Detect which cell encompasses the target text, then output its [x, y] center coordinate. 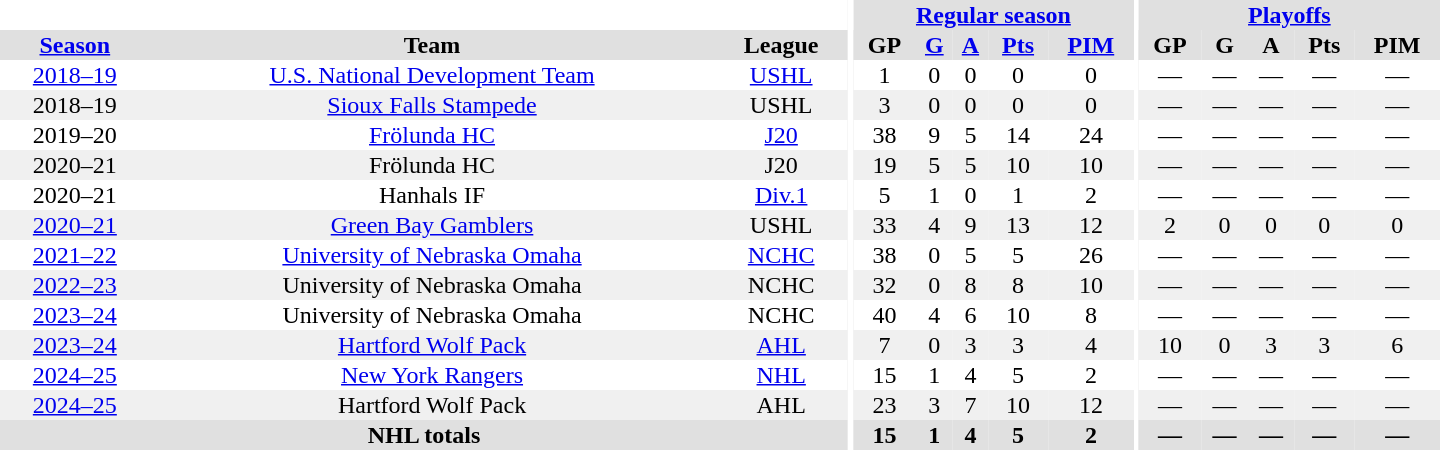
14 [1018, 135]
Playoffs [1290, 15]
13 [1018, 225]
New York Rangers [432, 375]
Div.1 [781, 195]
U.S. National Development Team [432, 75]
Season [75, 45]
2021–22 [75, 255]
24 [1090, 135]
2022–23 [75, 285]
Regular season [993, 15]
32 [884, 285]
NHL [781, 375]
Team [432, 45]
League [781, 45]
23 [884, 405]
40 [884, 315]
Sioux Falls Stampede [432, 105]
NHL totals [424, 435]
33 [884, 225]
26 [1090, 255]
2019–20 [75, 135]
Green Bay Gamblers [432, 225]
Hanhals IF [432, 195]
19 [884, 165]
